Identify which cell holds the provided text, then report its (x, y) central coordinate. 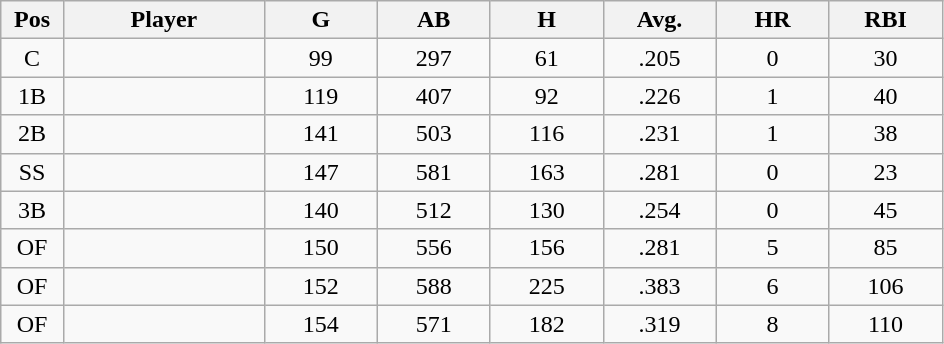
H (546, 20)
150 (320, 248)
45 (886, 210)
61 (546, 58)
5 (772, 248)
30 (886, 58)
130 (546, 210)
140 (320, 210)
588 (434, 286)
147 (320, 172)
99 (320, 58)
225 (546, 286)
92 (546, 96)
23 (886, 172)
556 (434, 248)
38 (886, 134)
297 (434, 58)
85 (886, 248)
C (32, 58)
571 (434, 324)
106 (886, 286)
RBI (886, 20)
581 (434, 172)
110 (886, 324)
156 (546, 248)
182 (546, 324)
AB (434, 20)
152 (320, 286)
40 (886, 96)
.383 (660, 286)
SS (32, 172)
.226 (660, 96)
141 (320, 134)
503 (434, 134)
3B (32, 210)
2B (32, 134)
119 (320, 96)
154 (320, 324)
1B (32, 96)
512 (434, 210)
116 (546, 134)
G (320, 20)
HR (772, 20)
.205 (660, 58)
163 (546, 172)
8 (772, 324)
407 (434, 96)
.254 (660, 210)
Pos (32, 20)
6 (772, 286)
.231 (660, 134)
Avg. (660, 20)
Player (164, 20)
.319 (660, 324)
